Locate the cell with the specified text and output its (x, y) center coordinate. 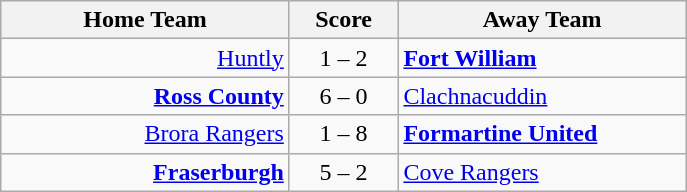
Clachnacuddin (542, 96)
Home Team (146, 20)
Fraserburgh (146, 172)
Cove Rangers (542, 172)
Score (344, 20)
Fort William (542, 58)
Brora Rangers (146, 134)
1 – 8 (344, 134)
Huntly (146, 58)
1 – 2 (344, 58)
6 – 0 (344, 96)
Formartine United (542, 134)
Away Team (542, 20)
5 – 2 (344, 172)
Ross County (146, 96)
